Extract the [X, Y] coordinate from the center of the cell holding the provided text.  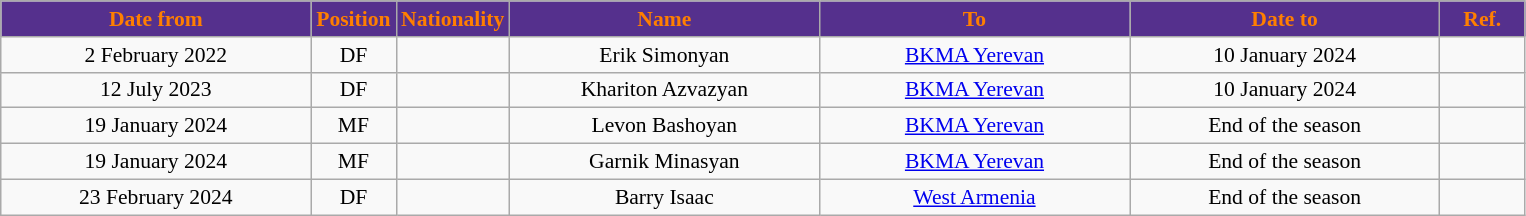
Date from [156, 19]
Ref. [1482, 19]
Khariton Azvazyan [664, 90]
2 February 2022 [156, 55]
To [974, 19]
23 February 2024 [156, 197]
Position [354, 19]
Date to [1285, 19]
Erik Simonyan [664, 55]
Garnik Minasyan [664, 162]
West Armenia [974, 197]
Nationality [452, 19]
Levon Bashoyan [664, 126]
Barry Isaac [664, 197]
12 July 2023 [156, 90]
Name [664, 19]
